Identify which cell holds the provided text, then report its (x, y) central coordinate. 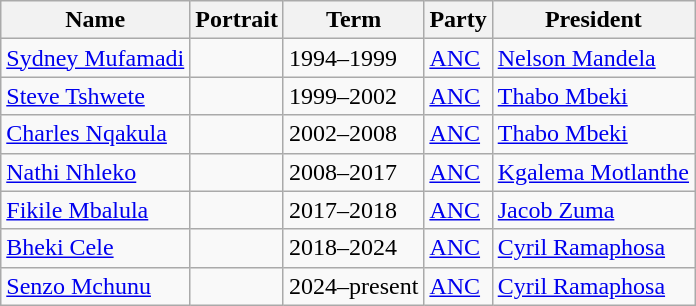
1999–2002 (353, 96)
Steve Tshwete (96, 96)
Nelson Mandela (593, 58)
Party (458, 20)
2024–present (353, 286)
Bheki Cele (96, 248)
President (593, 20)
Name (96, 20)
Jacob Zuma (593, 210)
2017–2018 (353, 210)
Kgalema Motlanthe (593, 172)
Sydney Mufamadi (96, 58)
Nathi Nhleko (96, 172)
2018–2024 (353, 248)
2008–2017 (353, 172)
Senzo Mchunu (96, 286)
Fikile Mbalula (96, 210)
Term (353, 20)
Portrait (237, 20)
Charles Nqakula (96, 134)
2002–2008 (353, 134)
1994–1999 (353, 58)
